Return [x, y] of the center of cell containing provided text 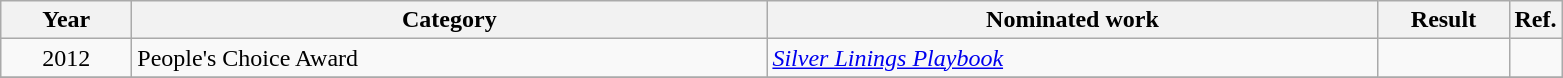
Nominated work [1072, 20]
Ref. [1536, 20]
Year [66, 20]
2012 [66, 58]
Category [450, 20]
Silver Linings Playbook [1072, 58]
Result [1444, 20]
People's Choice Award [450, 58]
